Return the (x, y) coordinate for the center point of the cell that contains the specified text.  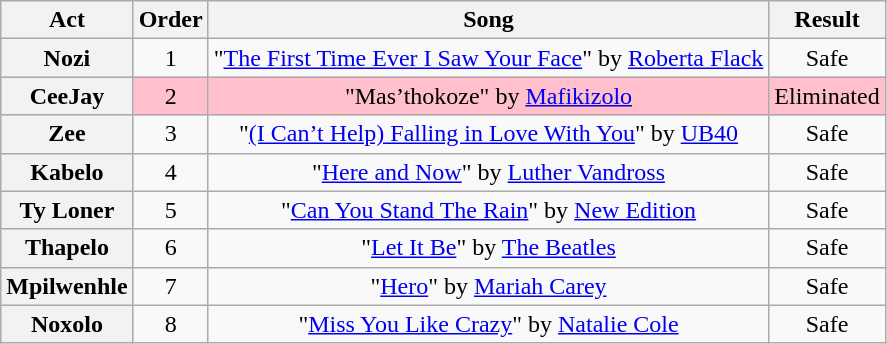
Nozi (67, 58)
"Miss You Like Crazy" by Natalie Cole (488, 324)
4 (170, 172)
Result (827, 20)
Zee (67, 134)
5 (170, 210)
Ty Loner (67, 210)
6 (170, 248)
"Hero" by Mariah Carey (488, 286)
"Let It Be" by The Beatles (488, 248)
CeeJay (67, 96)
"(I Can’t Help) Falling in Love With You" by UB40 (488, 134)
Kabelo (67, 172)
"The First Time Ever I Saw Your Face" by Roberta Flack (488, 58)
Order (170, 20)
1 (170, 58)
"Here and Now" by Luther Vandross (488, 172)
"Mas’thokoze" by Mafikizolo (488, 96)
7 (170, 286)
2 (170, 96)
Song (488, 20)
Act (67, 20)
3 (170, 134)
Thapelo (67, 248)
8 (170, 324)
Mpilwenhle (67, 286)
Noxolo (67, 324)
"Can You Stand The Rain" by New Edition (488, 210)
Eliminated (827, 96)
